Find where the given text appears and provide that cell's center as [x, y] coordinate. 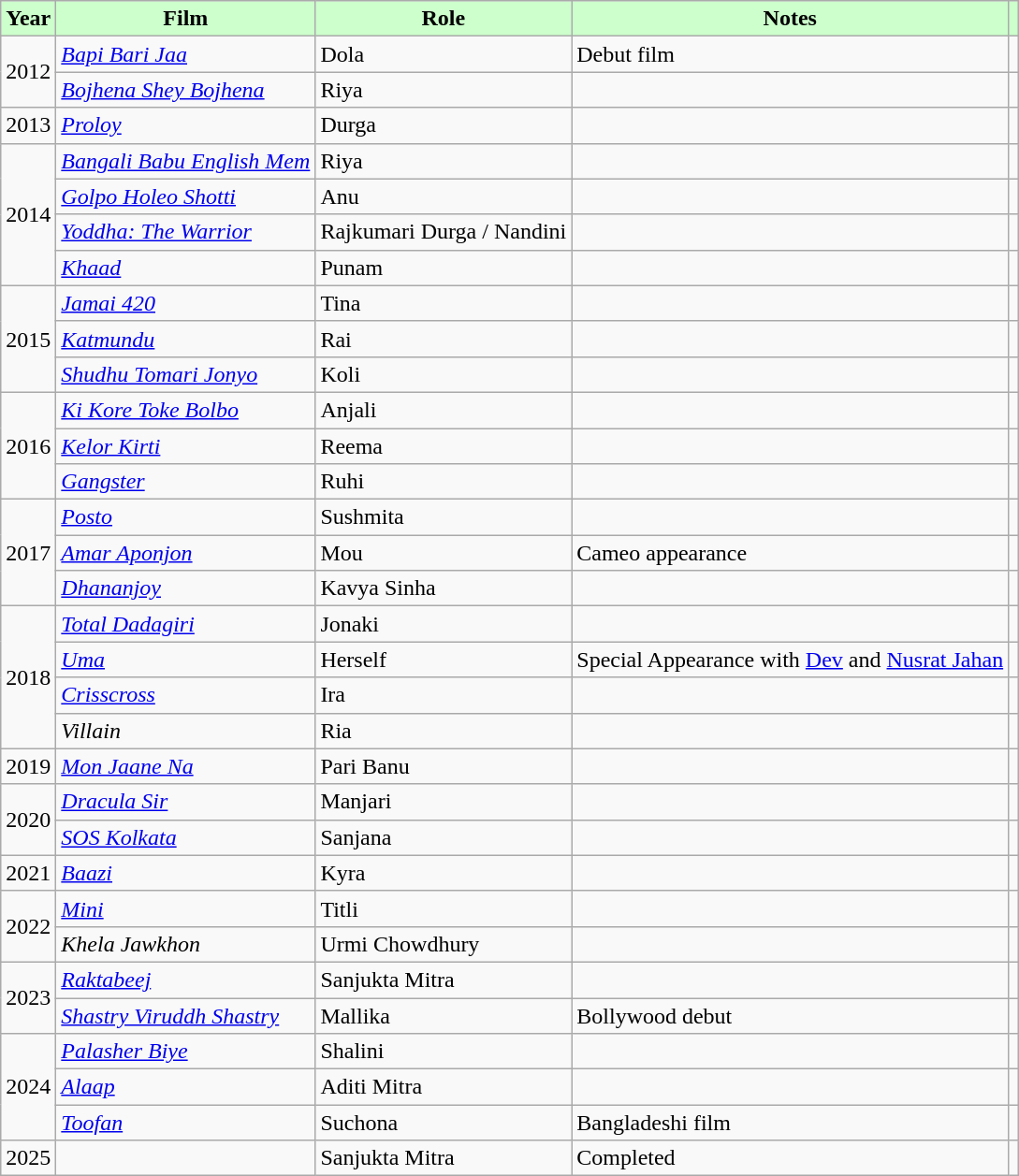
Titli [444, 908]
2024 [28, 1087]
Palasher Biye [185, 1052]
2016 [28, 445]
2015 [28, 339]
Amar Aponjon [185, 553]
SOS Kolkata [185, 837]
Toofan [185, 1123]
Raktabeej [185, 980]
Ki Kore Toke Bolbo [185, 410]
Proloy [185, 125]
Uma [185, 660]
Dola [444, 54]
Jamai 420 [185, 303]
Completed [790, 1158]
Jonaki [444, 624]
2025 [28, 1158]
2019 [28, 766]
Notes [790, 19]
Katmundu [185, 339]
Shudhu Tomari Jonyo [185, 374]
Manjari [444, 802]
Anu [444, 196]
Mou [444, 553]
Golpo Holeo Shotti [185, 196]
Special Appearance with Dev and Nusrat Jahan [790, 660]
Reema [444, 446]
Film [185, 19]
Pari Banu [444, 766]
Aditi Mitra [444, 1087]
Bollywood debut [790, 1015]
Punam [444, 268]
Role [444, 19]
Sanjana [444, 837]
Year [28, 19]
Bangali Babu English Mem [185, 161]
Khaad [185, 268]
Shalini [444, 1052]
Baazi [185, 873]
Koli [444, 374]
Tina [444, 303]
Crisscross [185, 695]
Khela Jawkhon [185, 944]
Yoddha: The Warrior [185, 232]
Gangster [185, 482]
2021 [28, 873]
Durga [444, 125]
Sushmita [444, 517]
Dracula Sir [185, 802]
Ruhi [444, 482]
Kyra [444, 873]
Bangladeshi film [790, 1123]
Mini [185, 908]
Total Dadagiri [185, 624]
Villain [185, 731]
2022 [28, 926]
2018 [28, 677]
Kelor Kirti [185, 446]
Suchona [444, 1123]
Mallika [444, 1015]
Rai [444, 339]
Debut film [790, 54]
Posto [185, 517]
2012 [28, 72]
2013 [28, 125]
Mon Jaane Na [185, 766]
Shastry Viruddh Shastry [185, 1015]
Anjali [444, 410]
Ira [444, 695]
Herself [444, 660]
Urmi Chowdhury [444, 944]
Ria [444, 731]
Cameo appearance [790, 553]
2014 [28, 214]
Alaap [185, 1087]
Bojhena Shey Bojhena [185, 90]
Dhananjoy [185, 588]
Rajkumari Durga / Nandini [444, 232]
Kavya Sinha [444, 588]
2020 [28, 820]
Bapi Bari Jaa [185, 54]
2023 [28, 997]
2017 [28, 553]
